Provide the [X, Y] coordinate of the cell's center where the given text is located.  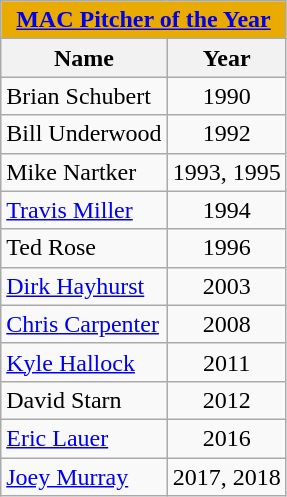
2008 [226, 324]
Dirk Hayhurst [84, 286]
Kyle Hallock [84, 362]
Chris Carpenter [84, 324]
Travis Miller [84, 210]
Mike Nartker [84, 172]
MAC Pitcher of the Year [144, 20]
David Starn [84, 400]
1994 [226, 210]
Brian Schubert [84, 96]
2017, 2018 [226, 477]
2003 [226, 286]
2012 [226, 400]
1993, 1995 [226, 172]
Name [84, 58]
2011 [226, 362]
Year [226, 58]
1992 [226, 134]
Ted Rose [84, 248]
Bill Underwood [84, 134]
2016 [226, 438]
Eric Lauer [84, 438]
1996 [226, 248]
Joey Murray [84, 477]
1990 [226, 96]
